Scan for the cell matching the given text and deliver its [X, Y] coordinate at center. 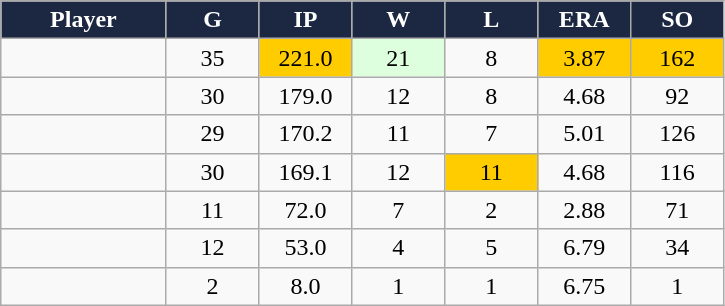
179.0 [306, 96]
35 [212, 58]
Player [84, 20]
ERA [584, 20]
29 [212, 134]
6.75 [584, 286]
6.79 [584, 248]
5 [492, 248]
170.2 [306, 134]
21 [398, 58]
221.0 [306, 58]
IP [306, 20]
53.0 [306, 248]
3.87 [584, 58]
W [398, 20]
5.01 [584, 134]
92 [678, 96]
SO [678, 20]
162 [678, 58]
2.88 [584, 210]
L [492, 20]
8.0 [306, 286]
G [212, 20]
126 [678, 134]
71 [678, 210]
116 [678, 172]
34 [678, 248]
72.0 [306, 210]
169.1 [306, 172]
4 [398, 248]
